Pinpoint the cell where the given text exists, returning its (x, y) midpoint coordinate. 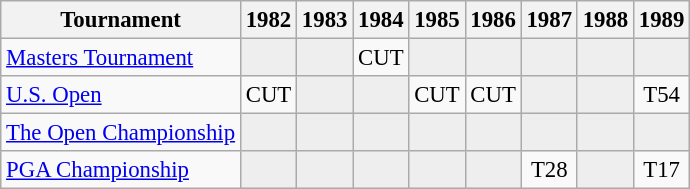
1983 (325, 20)
1987 (549, 20)
PGA Championship (121, 170)
The Open Championship (121, 133)
U.S. Open (121, 95)
1989 (661, 20)
1986 (493, 20)
1984 (381, 20)
T17 (661, 170)
Tournament (121, 20)
1982 (268, 20)
Masters Tournament (121, 58)
T28 (549, 170)
1988 (605, 20)
1985 (437, 20)
T54 (661, 95)
